For the text-containing cell, return its midpoint in [x, y] coordinate format. 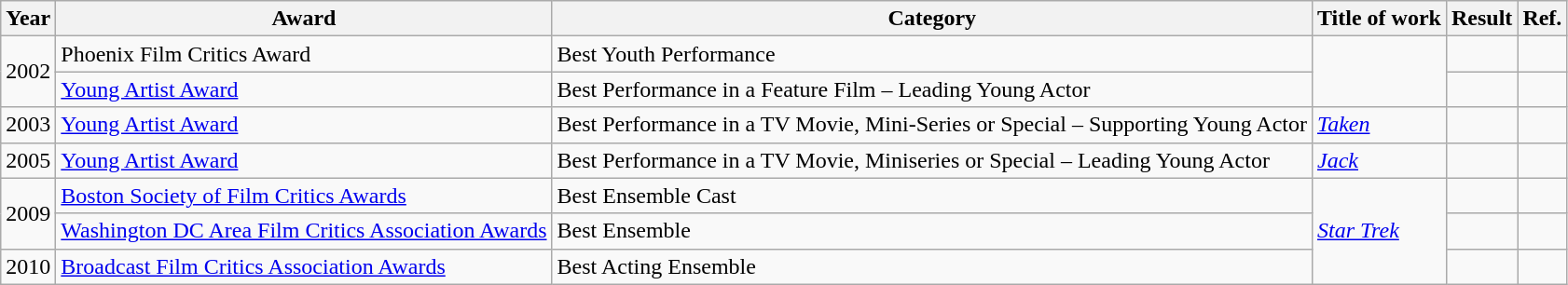
2005 [28, 160]
Best Ensemble Cast [932, 196]
Best Acting Ensemble [932, 266]
Title of work [1379, 19]
2009 [28, 213]
Best Performance in a Feature Film – Leading Young Actor [932, 89]
Boston Society of Film Critics Awards [304, 196]
Year [28, 19]
Result [1481, 19]
Best Youth Performance [932, 54]
Ref. [1542, 19]
2002 [28, 72]
Broadcast Film Critics Association Awards [304, 266]
Jack [1379, 160]
Award [304, 19]
Best Ensemble [932, 231]
Best Performance in a TV Movie, Miniseries or Special – Leading Young Actor [932, 160]
2003 [28, 125]
Category [932, 19]
2010 [28, 266]
Washington DC Area Film Critics Association Awards [304, 231]
Phoenix Film Critics Award [304, 54]
Best Performance in a TV Movie, Mini-Series or Special – Supporting Young Actor [932, 125]
Star Trek [1379, 231]
Taken [1379, 125]
